Output the (x, y) coordinate of the center of the cell containing the given text.  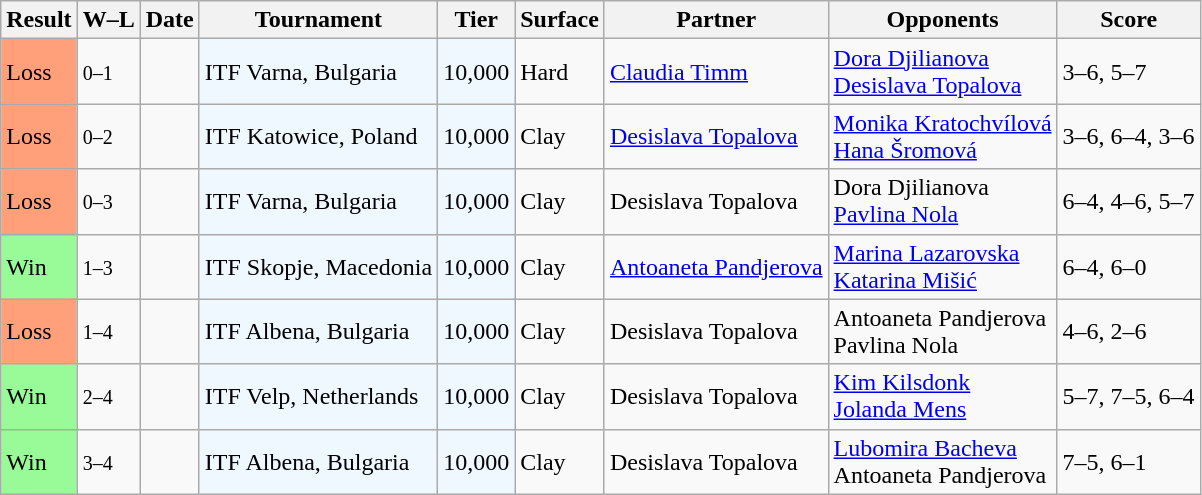
Tournament (318, 20)
W–L (108, 20)
ITF Velp, Netherlands (318, 396)
Result (39, 20)
5–7, 7–5, 6–4 (1128, 396)
7–5, 6–1 (1128, 462)
Score (1128, 20)
4–6, 2–6 (1128, 332)
Monika Kratochvílová Hana Šromová (942, 136)
6–4, 6–0 (1128, 266)
3–6, 6–4, 3–6 (1128, 136)
Antoaneta Pandjerova (716, 266)
0–2 (108, 136)
ITF Katowice, Poland (318, 136)
Opponents (942, 20)
3–4 (108, 462)
2–4 (108, 396)
ITF Skopje, Macedonia (318, 266)
Antoaneta Pandjerova Pavlina Nola (942, 332)
3–6, 5–7 (1128, 72)
Kim Kilsdonk Jolanda Mens (942, 396)
Lubomira Bacheva Antoaneta Pandjerova (942, 462)
Dora Djilianova Pavlina Nola (942, 202)
0–1 (108, 72)
Partner (716, 20)
1–4 (108, 332)
0–3 (108, 202)
Dora Djilianova Desislava Topalova (942, 72)
1–3 (108, 266)
Hard (560, 72)
Date (170, 20)
Marina Lazarovska Katarina Mišić (942, 266)
Claudia Timm (716, 72)
6–4, 4–6, 5–7 (1128, 202)
Surface (560, 20)
Tier (476, 20)
